Return the (X, Y) coordinate for the center point of the cell that contains the specified text.  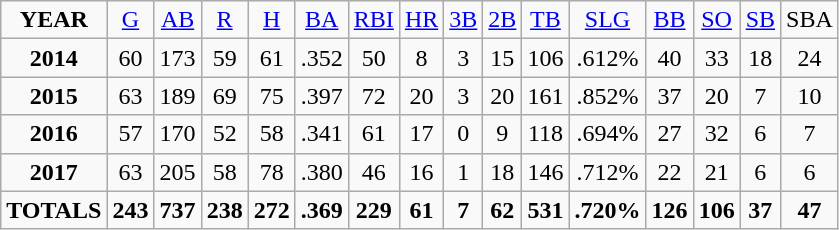
17 (421, 134)
BB (670, 20)
16 (421, 172)
SBA (810, 20)
189 (178, 96)
52 (224, 134)
RBI (374, 20)
.352 (322, 58)
SLG (608, 20)
72 (374, 96)
SB (760, 20)
57 (130, 134)
TB (546, 20)
60 (130, 58)
AB (178, 20)
2015 (54, 96)
.397 (322, 96)
.369 (322, 210)
.720% (608, 210)
.852% (608, 96)
229 (374, 210)
.612% (608, 58)
BA (322, 20)
531 (546, 210)
2016 (54, 134)
146 (546, 172)
161 (546, 96)
0 (464, 134)
H (272, 20)
62 (502, 210)
1 (464, 172)
33 (716, 58)
59 (224, 58)
TOTALS (54, 210)
21 (716, 172)
8 (421, 58)
118 (546, 134)
78 (272, 172)
22 (670, 172)
50 (374, 58)
40 (670, 58)
69 (224, 96)
2017 (54, 172)
9 (502, 134)
46 (374, 172)
.712% (608, 172)
15 (502, 58)
32 (716, 134)
HR (421, 20)
YEAR (54, 20)
47 (810, 210)
27 (670, 134)
205 (178, 172)
737 (178, 210)
126 (670, 210)
SO (716, 20)
.341 (322, 134)
272 (272, 210)
238 (224, 210)
2014 (54, 58)
10 (810, 96)
.380 (322, 172)
.694% (608, 134)
2B (502, 20)
243 (130, 210)
75 (272, 96)
173 (178, 58)
170 (178, 134)
3B (464, 20)
G (130, 20)
24 (810, 58)
R (224, 20)
